Capture the cell that displays the provided text and extract its [X, Y] central coordinate. 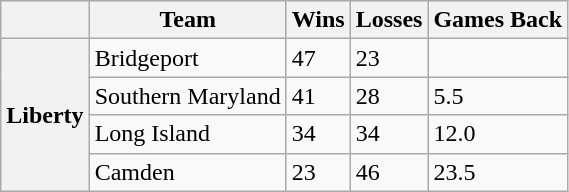
Team [188, 20]
5.5 [498, 96]
Liberty [45, 115]
Southern Maryland [188, 96]
41 [318, 96]
Losses [389, 20]
Wins [318, 20]
46 [389, 172]
Long Island [188, 134]
28 [389, 96]
47 [318, 58]
Bridgeport [188, 58]
23.5 [498, 172]
Camden [188, 172]
Games Back [498, 20]
12.0 [498, 134]
